Extract the (x, y) coordinate from the center of the cell holding the provided text.  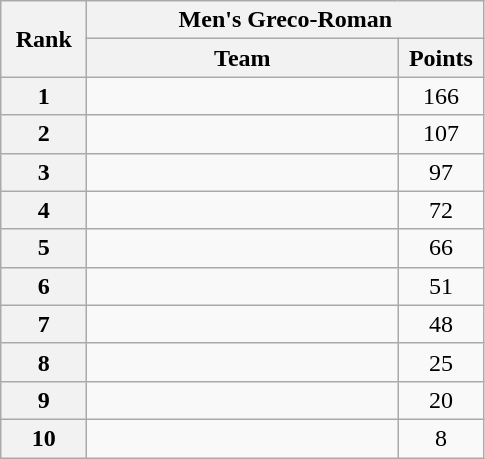
48 (441, 324)
6 (44, 286)
51 (441, 286)
66 (441, 248)
Points (441, 58)
97 (441, 172)
20 (441, 400)
5 (44, 248)
7 (44, 324)
166 (441, 96)
72 (441, 210)
3 (44, 172)
10 (44, 438)
2 (44, 134)
25 (441, 362)
Men's Greco-Roman (286, 20)
Team (242, 58)
1 (44, 96)
9 (44, 400)
Rank (44, 39)
107 (441, 134)
4 (44, 210)
